From the cell containing the given text, extract its center point as (X, Y) coordinate. 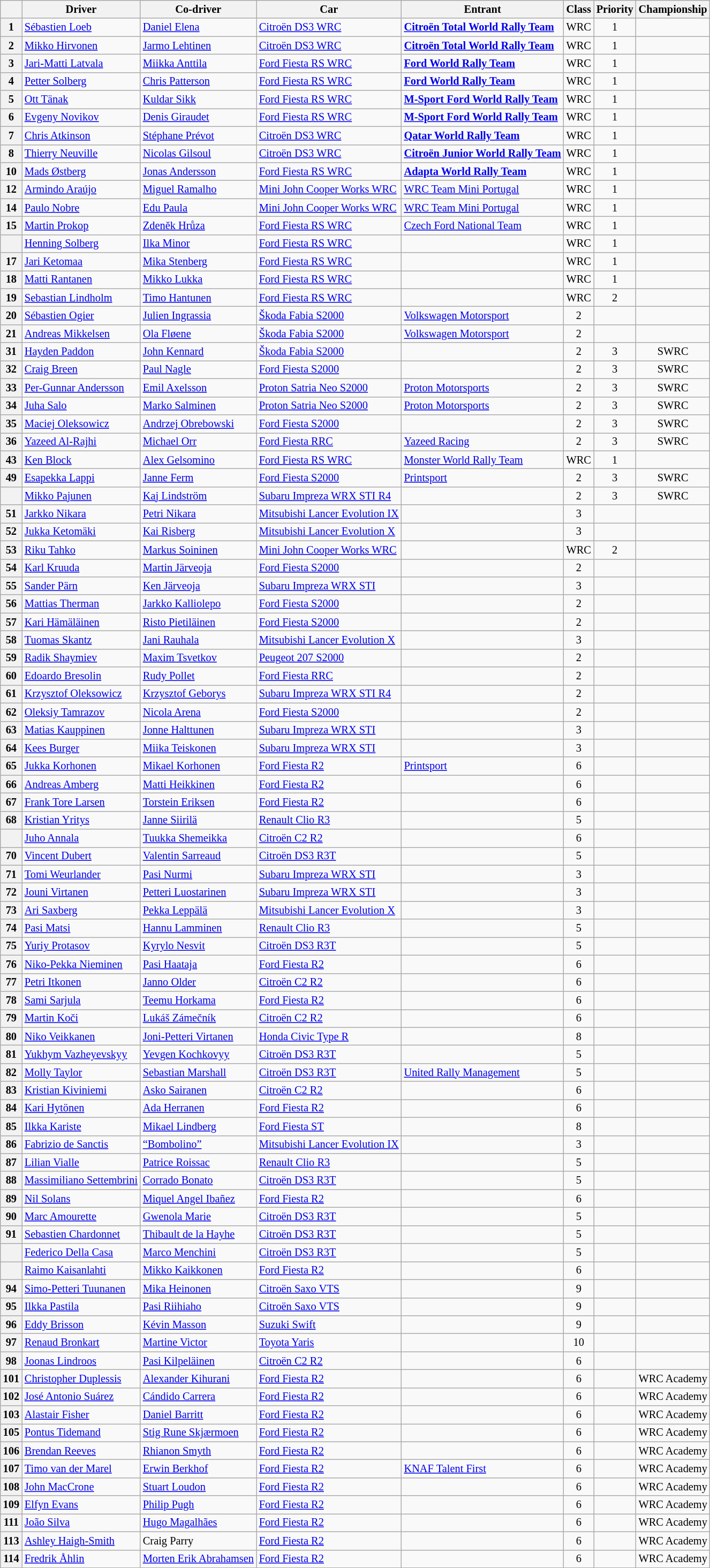
68 (11, 820)
KNAF Talent First (483, 1468)
Rudy Pollet (198, 676)
84 (11, 1108)
20 (11, 315)
Pontus Tidemand (81, 1433)
José Antonio Suárez (81, 1397)
Daniel Barritt (198, 1415)
17 (11, 262)
Mika Stenberg (198, 262)
91 (11, 1234)
Jarkko Nikara (81, 514)
Fredrik Åhlin (81, 1559)
Sami Sarjula (81, 1000)
Andrzej Obrebowski (198, 423)
Miika Teiskonen (198, 748)
Stuart Loudon (198, 1487)
Ford Fiesta ST (329, 1126)
55 (11, 586)
João Silva (81, 1522)
Juha Salo (81, 406)
Niko Veikkanen (81, 1036)
Karl Kruuda (81, 568)
34 (11, 406)
80 (11, 1036)
Yukhym Vazheyevskyy (81, 1054)
Jonne Halttunen (198, 730)
Matti Heikkinen (198, 784)
Krzysztof Oleksowicz (81, 694)
105 (11, 1433)
Stig Rune Skjærmoen (198, 1433)
Vincent Dubert (81, 856)
Federico Della Casa (81, 1253)
21 (11, 334)
Craig Breen (81, 369)
Ada Herranen (198, 1108)
Mikko Pajunen (81, 496)
Jarkko Kalliolepo (198, 604)
71 (11, 874)
62 (11, 712)
56 (11, 604)
Kuldar Sikk (198, 100)
Philip Pugh (198, 1505)
54 (11, 568)
Simo-Petteri Tuunanen (81, 1289)
Peugeot 207 S2000 (329, 658)
Ashley Haigh-Smith (81, 1541)
Andreas Mikkelsen (81, 334)
90 (11, 1216)
Niko-Pekka Nieminen (81, 964)
94 (11, 1289)
Matias Kauppinen (81, 730)
Rhianon Smyth (198, 1451)
Christopher Duplessis (81, 1378)
Esapekka Lappi (81, 478)
Marc Amourette (81, 1216)
7 (11, 135)
52 (11, 532)
Hannu Lamminen (198, 928)
31 (11, 352)
Hugo Magalhães (198, 1522)
58 (11, 640)
14 (11, 208)
Oleksiy Tamrazov (81, 712)
Toyota Yaris (329, 1343)
89 (11, 1199)
Thibault de la Hayhe (198, 1234)
57 (11, 622)
Mikael Lindberg (198, 1126)
Henning Solberg (81, 244)
Eddy Brisson (81, 1324)
86 (11, 1145)
Kristian Kiviniemi (81, 1090)
Miquel Angel Ibañez (198, 1199)
Mikko Hirvonen (81, 46)
Championship (673, 9)
Alexander Kihurani (198, 1378)
Per-Gunnar Andersson (81, 388)
Paul Nagle (198, 369)
Adapta World Rally Team (483, 171)
Timo Hantunen (198, 298)
Sebastian Marshall (198, 1072)
82 (11, 1072)
Honda Civic Type R (329, 1036)
33 (11, 388)
76 (11, 964)
“Bombolino” (198, 1145)
Frank Tore Larsen (81, 802)
Sébastien Ogier (81, 315)
Molly Taylor (81, 1072)
12 (11, 190)
109 (11, 1505)
Pasi Kilpeläinen (198, 1361)
Nicola Arena (198, 712)
John Kennard (198, 352)
98 (11, 1361)
111 (11, 1522)
Jari-Matti Latvala (81, 63)
79 (11, 1018)
Ott Tänak (81, 100)
87 (11, 1162)
Yazeed Al-Rajhi (81, 442)
Fabrizio de Sanctis (81, 1145)
Mikael Korhonen (198, 766)
Ken Block (81, 460)
Jukka Korhonen (81, 766)
Ari Saxberg (81, 910)
Chris Atkinson (81, 135)
102 (11, 1397)
83 (11, 1090)
Zdeněk Hrůza (198, 225)
78 (11, 1000)
61 (11, 694)
101 (11, 1378)
Valentin Sarreaud (198, 856)
51 (11, 514)
Suzuki Swift (329, 1324)
Juho Annala (81, 838)
Entrant (483, 9)
Tuukka Shemeikka (198, 838)
United Rally Management (483, 1072)
Sebastien Chardonnet (81, 1234)
106 (11, 1451)
107 (11, 1468)
Kari Hämäläinen (81, 622)
60 (11, 676)
32 (11, 369)
Gwenola Marie (198, 1216)
43 (11, 460)
88 (11, 1180)
Ilka Minor (198, 244)
Martin Järveoja (198, 568)
Martin Prokop (81, 225)
73 (11, 910)
114 (11, 1559)
Sébastien Loeb (81, 27)
15 (11, 225)
Asko Sairanen (198, 1090)
Brendan Reeves (81, 1451)
Risto Pietiläinen (198, 622)
Maciej Oleksowicz (81, 423)
Sebastian Lindholm (81, 298)
Nicolas Gilsoul (198, 154)
Mikko Kaikkonen (198, 1270)
Kévin Masson (198, 1324)
Ken Järveoja (198, 586)
Kari Hytönen (81, 1108)
John MacCrone (81, 1487)
Teemu Horkama (198, 1000)
Janno Older (198, 982)
Joni-Petteri Virtanen (198, 1036)
113 (11, 1541)
Corrado Bonato (198, 1180)
Petter Solberg (81, 81)
Sander Pärn (81, 586)
Jouni Virtanen (81, 892)
Monster World Rally Team (483, 460)
36 (11, 442)
4 (11, 81)
Kees Burger (81, 748)
Petri Itkonen (81, 982)
85 (11, 1126)
Timo van der Marel (81, 1468)
19 (11, 298)
63 (11, 730)
Daniel Elena (198, 27)
72 (11, 892)
Tomi Weurlander (81, 874)
Yuriy Protasov (81, 946)
Raimo Kaisanlahti (81, 1270)
Hayden Paddon (81, 352)
Radik Shaymiev (81, 658)
Alex Gelsomino (198, 460)
Driver (81, 9)
Alastair Fisher (81, 1415)
Pasi Haataja (198, 964)
Mikko Lukka (198, 279)
Ola Fløene (198, 334)
Pekka Leppälä (198, 910)
Armindo Araújo (81, 190)
Torstein Eriksen (198, 802)
Marco Menchini (198, 1253)
Ilkka Kariste (81, 1126)
59 (11, 658)
Jonas Andersson (198, 171)
Jari Ketomaa (81, 262)
Elfyn Evans (81, 1505)
Petteri Luostarinen (198, 892)
Car (329, 9)
Janne Siirilä (198, 820)
Martin Koči (81, 1018)
Matti Rantanen (81, 279)
64 (11, 748)
Pasi Nurmi (198, 874)
65 (11, 766)
Janne Ferm (198, 478)
Paulo Nobre (81, 208)
Morten Erik Abrahamsen (198, 1559)
Martine Victor (198, 1343)
Lilian Vialle (81, 1162)
108 (11, 1487)
Andreas Amberg (81, 784)
75 (11, 946)
Cándido Carrera (198, 1397)
95 (11, 1307)
Tuomas Skantz (81, 640)
Craig Parry (198, 1541)
Julien Ingrassia (198, 315)
Co-driver (198, 9)
Joonas Lindroos (81, 1361)
Krzysztof Geborys (198, 694)
Jukka Ketomäki (81, 532)
Priority (615, 9)
Riku Tahko (81, 550)
96 (11, 1324)
Marko Salminen (198, 406)
Emil Axelsson (198, 388)
Edoardo Bresolin (81, 676)
66 (11, 784)
Renaud Bronkart (81, 1343)
Lukáš Zámečník (198, 1018)
Denis Giraudet (198, 117)
Stéphane Prévot (198, 135)
Massimiliano Settembrini (81, 1180)
81 (11, 1054)
77 (11, 982)
Yevgen Kochkovyy (198, 1054)
Mika Heinonen (198, 1289)
97 (11, 1343)
70 (11, 856)
103 (11, 1415)
Miikka Anttila (198, 63)
Patrice Roissac (198, 1162)
Pasi Riihiaho (198, 1307)
Jarmo Lehtinen (198, 46)
Kyrylo Nesvit (198, 946)
Class (579, 9)
67 (11, 802)
Kaj Lindström (198, 496)
Yazeed Racing (483, 442)
Qatar World Rally Team (483, 135)
Chris Patterson (198, 81)
Maxim Tsvetkov (198, 658)
Erwin Berkhof (198, 1468)
Edu Paula (198, 208)
Czech Ford National Team (483, 225)
Miguel Ramalho (198, 190)
Mattias Therman (81, 604)
Jani Rauhala (198, 640)
Mads Østberg (81, 171)
53 (11, 550)
74 (11, 928)
Nil Solans (81, 1199)
Petri Nikara (198, 514)
Markus Soininen (198, 550)
18 (11, 279)
49 (11, 478)
Pasi Matsi (81, 928)
Evgeny Novikov (81, 117)
Kai Risberg (198, 532)
Kristian Yritys (81, 820)
Citroën Junior World Rally Team (483, 154)
35 (11, 423)
Thierry Neuville (81, 154)
Michael Orr (198, 442)
Ilkka Pastila (81, 1307)
